Detect which cell encompasses the target text, then output its (x, y) center coordinate. 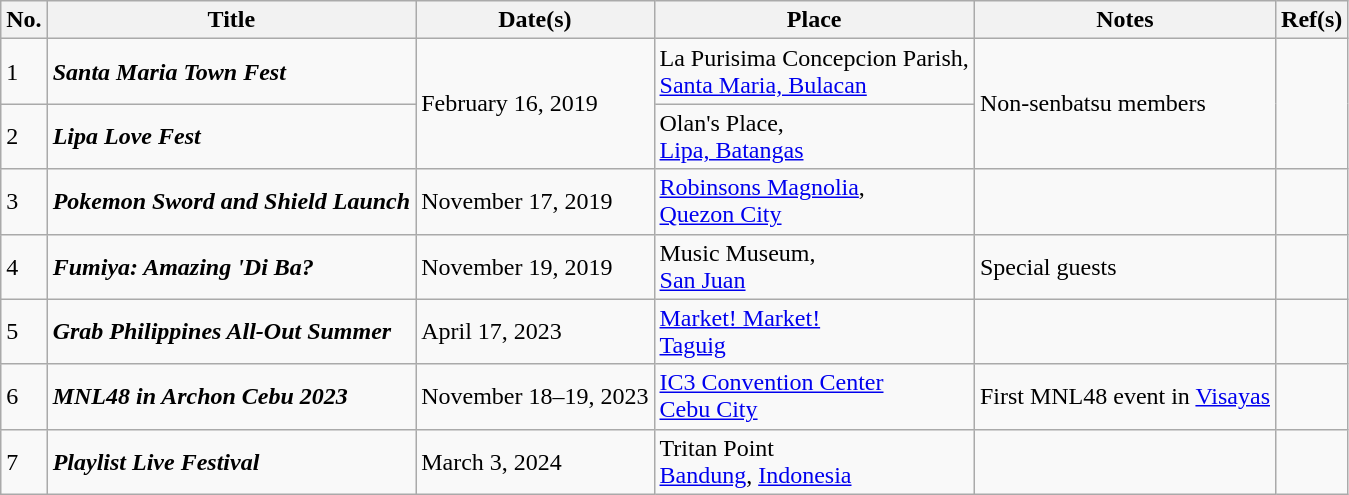
Special guests (1124, 266)
2 (24, 136)
IC3 Convention CenterCebu City (814, 396)
Fumiya: Amazing 'Di Ba? (231, 266)
Ref(s) (1312, 20)
3 (24, 202)
November 19, 2019 (535, 266)
Tritan PointBandung, Indonesia (814, 462)
Non-senbatsu members (1124, 104)
Olan's Place,Lipa, Batangas (814, 136)
Music Museum,San Juan (814, 266)
1 (24, 72)
February 16, 2019 (535, 104)
5 (24, 332)
4 (24, 266)
Grab Philippines All-Out Summer (231, 332)
Pokemon Sword and Shield Launch (231, 202)
No. (24, 20)
March 3, 2024 (535, 462)
6 (24, 396)
November 17, 2019 (535, 202)
Place (814, 20)
MNL48 in Archon Cebu 2023 (231, 396)
Notes (1124, 20)
Playlist Live Festival (231, 462)
Title (231, 20)
Robinsons Magnolia,Quezon City (814, 202)
November 18–19, 2023 (535, 396)
Market! Market!Taguig (814, 332)
April 17, 2023 (535, 332)
Lipa Love Fest (231, 136)
Santa Maria Town Fest (231, 72)
Date(s) (535, 20)
La Purisima Concepcion Parish,Santa Maria, Bulacan (814, 72)
First MNL48 event in Visayas (1124, 396)
7 (24, 462)
